Output the [x, y] coordinate of the center of the cell containing the given text.  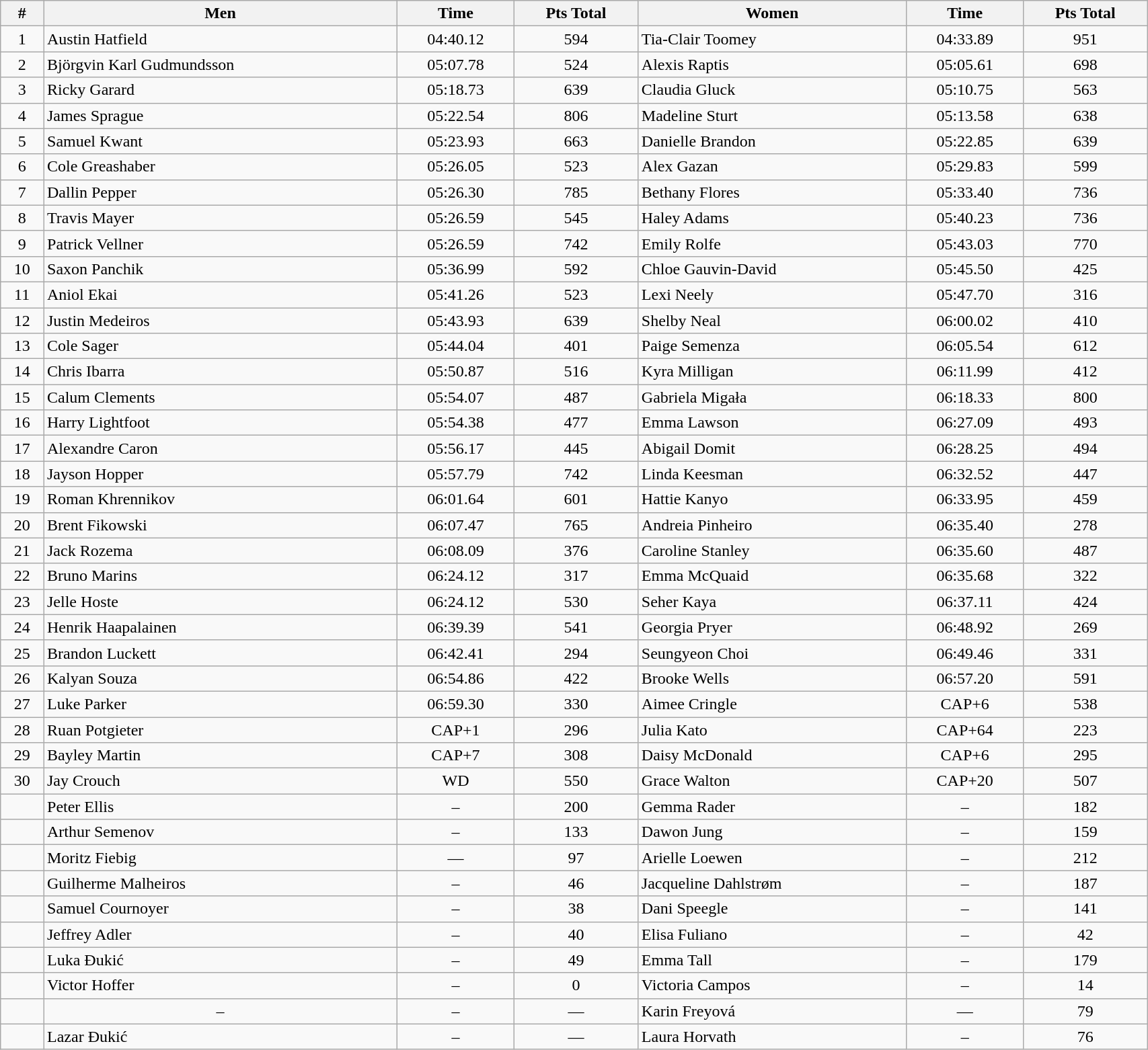
# [22, 13]
4 [22, 116]
13 [22, 346]
Grace Walton [772, 781]
05:05.61 [965, 65]
Harry Lightfoot [220, 423]
05:26.30 [455, 192]
04:33.89 [965, 39]
Abigail Domit [772, 448]
04:40.12 [455, 39]
296 [576, 729]
447 [1085, 474]
05:47.70 [965, 294]
05:56.17 [455, 448]
5 [22, 141]
12 [22, 321]
05:10.75 [965, 90]
11 [22, 294]
550 [576, 781]
05:07.78 [455, 65]
412 [1085, 372]
20 [22, 525]
Luka Đukić [220, 960]
Jack Rozema [220, 551]
Andreia Pinheiro [772, 525]
6 [22, 167]
06:08.09 [455, 551]
0 [576, 985]
Moritz Fiebig [220, 858]
Jayson Hopper [220, 474]
Luke Parker [220, 704]
594 [576, 39]
530 [576, 602]
295 [1085, 756]
Georgia Pryer [772, 627]
Elisa Fuliano [772, 934]
Jelle Hoste [220, 602]
06:39.39 [455, 627]
Bruno Marins [220, 576]
Chris Ibarra [220, 372]
223 [1085, 729]
25 [22, 653]
05:50.87 [455, 372]
951 [1085, 39]
06:11.99 [965, 372]
06:05.54 [965, 346]
05:54.07 [455, 397]
06:57.20 [965, 678]
425 [1085, 269]
800 [1085, 397]
1 [22, 39]
10 [22, 269]
05:22.85 [965, 141]
Austin Hatfield [220, 39]
06:35.40 [965, 525]
Chloe Gauvin-David [772, 269]
19 [22, 499]
Emma Lawson [772, 423]
05:13.58 [965, 116]
22 [22, 576]
05:44.04 [455, 346]
46 [576, 883]
Lexi Neely [772, 294]
159 [1085, 832]
8 [22, 218]
Shelby Neal [772, 321]
477 [576, 423]
28 [22, 729]
Bayley Martin [220, 756]
Emily Rolfe [772, 243]
278 [1085, 525]
Kalyan Souza [220, 678]
27 [22, 704]
Karin Freyová [772, 1011]
445 [576, 448]
Paige Semenza [772, 346]
2 [22, 65]
06:32.52 [965, 474]
Justin Medeiros [220, 321]
05:54.38 [455, 423]
316 [1085, 294]
Haley Adams [772, 218]
Cole Sager [220, 346]
Emma Tall [772, 960]
05:26.05 [455, 167]
Arielle Loewen [772, 858]
308 [576, 756]
7 [22, 192]
Samuel Cournoyer [220, 909]
493 [1085, 423]
06:07.47 [455, 525]
Brandon Luckett [220, 653]
9 [22, 243]
Women [772, 13]
CAP+64 [965, 729]
Jacqueline Dahlstrøm [772, 883]
Lazar Đukić [220, 1037]
Brooke Wells [772, 678]
541 [576, 627]
24 [22, 627]
3 [22, 90]
06:49.46 [965, 653]
Caroline Stanley [772, 551]
Seher Kaya [772, 602]
05:45.50 [965, 269]
Bethany Flores [772, 192]
Victoria Campos [772, 985]
79 [1085, 1011]
76 [1085, 1037]
Brent Fikowski [220, 525]
21 [22, 551]
601 [576, 499]
Danielle Brandon [772, 141]
16 [22, 423]
563 [1085, 90]
CAP+20 [965, 781]
Jay Crouch [220, 781]
06:35.60 [965, 551]
Emma McQuaid [772, 576]
James Sprague [220, 116]
23 [22, 602]
Victor Hoffer [220, 985]
06:54.86 [455, 678]
06:33.95 [965, 499]
06:37.11 [965, 602]
38 [576, 909]
WD [455, 781]
Tia-Clair Toomey [772, 39]
30 [22, 781]
97 [576, 858]
42 [1085, 934]
26 [22, 678]
05:29.83 [965, 167]
05:36.99 [455, 269]
Hattie Kanyo [772, 499]
40 [576, 934]
212 [1085, 858]
Alex Gazan [772, 167]
770 [1085, 243]
591 [1085, 678]
05:33.40 [965, 192]
05:22.54 [455, 116]
06:59.30 [455, 704]
698 [1085, 65]
317 [576, 576]
05:23.93 [455, 141]
765 [576, 525]
CAP+1 [455, 729]
424 [1085, 602]
182 [1085, 807]
Ricky Garard [220, 90]
Dallin Pepper [220, 192]
Samuel Kwant [220, 141]
Travis Mayer [220, 218]
Arthur Semenov [220, 832]
06:48.92 [965, 627]
Madeline Sturt [772, 116]
Calum Clements [220, 397]
538 [1085, 704]
638 [1085, 116]
507 [1085, 781]
Men [220, 13]
05:43.03 [965, 243]
05:41.26 [455, 294]
494 [1085, 448]
Dawon Jung [772, 832]
Guilherme Malheiros [220, 883]
06:01.64 [455, 499]
Peter Ellis [220, 807]
663 [576, 141]
Saxon Panchik [220, 269]
06:35.68 [965, 576]
330 [576, 704]
Alexis Raptis [772, 65]
401 [576, 346]
Linda Keesman [772, 474]
Aniol Ekai [220, 294]
06:42.41 [455, 653]
187 [1085, 883]
331 [1085, 653]
785 [576, 192]
Gabriela Migała [772, 397]
Claudia Gluck [772, 90]
524 [576, 65]
Daisy McDonald [772, 756]
459 [1085, 499]
806 [576, 116]
545 [576, 218]
179 [1085, 960]
Jeffrey Adler [220, 934]
18 [22, 474]
Julia Kato [772, 729]
322 [1085, 576]
612 [1085, 346]
410 [1085, 321]
06:00.02 [965, 321]
06:27.09 [965, 423]
29 [22, 756]
Aimee Cringle [772, 704]
17 [22, 448]
133 [576, 832]
06:18.33 [965, 397]
599 [1085, 167]
Alexandre Caron [220, 448]
15 [22, 397]
Cole Greashaber [220, 167]
422 [576, 678]
Dani Speegle [772, 909]
Patrick Vellner [220, 243]
05:18.73 [455, 90]
49 [576, 960]
200 [576, 807]
Kyra Milligan [772, 372]
Laura Horvath [772, 1037]
269 [1085, 627]
05:57.79 [455, 474]
Roman Khrennikov [220, 499]
294 [576, 653]
06:28.25 [965, 448]
592 [576, 269]
Gemma Rader [772, 807]
Björgvin Karl Gudmundsson [220, 65]
05:40.23 [965, 218]
516 [576, 372]
Seungyeon Choi [772, 653]
Ruan Potgieter [220, 729]
CAP+7 [455, 756]
05:43.93 [455, 321]
376 [576, 551]
Henrik Haapalainen [220, 627]
141 [1085, 909]
